Find where the given text appears and provide that cell's center as [X, Y] coordinate. 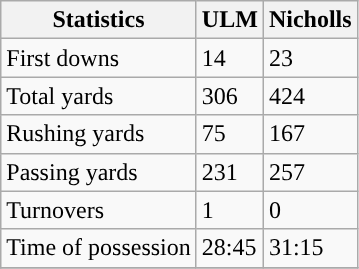
Statistics [99, 20]
Nicholls [310, 20]
Time of possession [99, 248]
23 [310, 58]
First downs [99, 58]
14 [230, 58]
Total yards [99, 96]
167 [310, 134]
Passing yards [99, 172]
Rushing yards [99, 134]
Turnovers [99, 210]
1 [230, 210]
ULM [230, 20]
424 [310, 96]
31:15 [310, 248]
28:45 [230, 248]
75 [230, 134]
0 [310, 210]
231 [230, 172]
257 [310, 172]
306 [230, 96]
